Determine the [X, Y] coordinate at the center of the cell enclosing the given text.  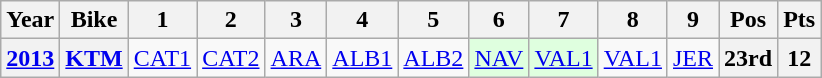
Pos [748, 20]
2 [231, 20]
1 [162, 20]
2013 [30, 58]
9 [692, 20]
Year [30, 20]
8 [632, 20]
CAT2 [231, 58]
23rd [748, 58]
4 [362, 20]
Pts [800, 20]
12 [800, 58]
CAT1 [162, 58]
JER [692, 58]
6 [499, 20]
KTM [94, 58]
3 [296, 20]
ALB2 [434, 58]
ALB1 [362, 58]
7 [564, 20]
5 [434, 20]
Bike [94, 20]
NAV [499, 58]
ARA [296, 58]
